Pinpoint the cell where the given text exists, returning its [X, Y] midpoint coordinate. 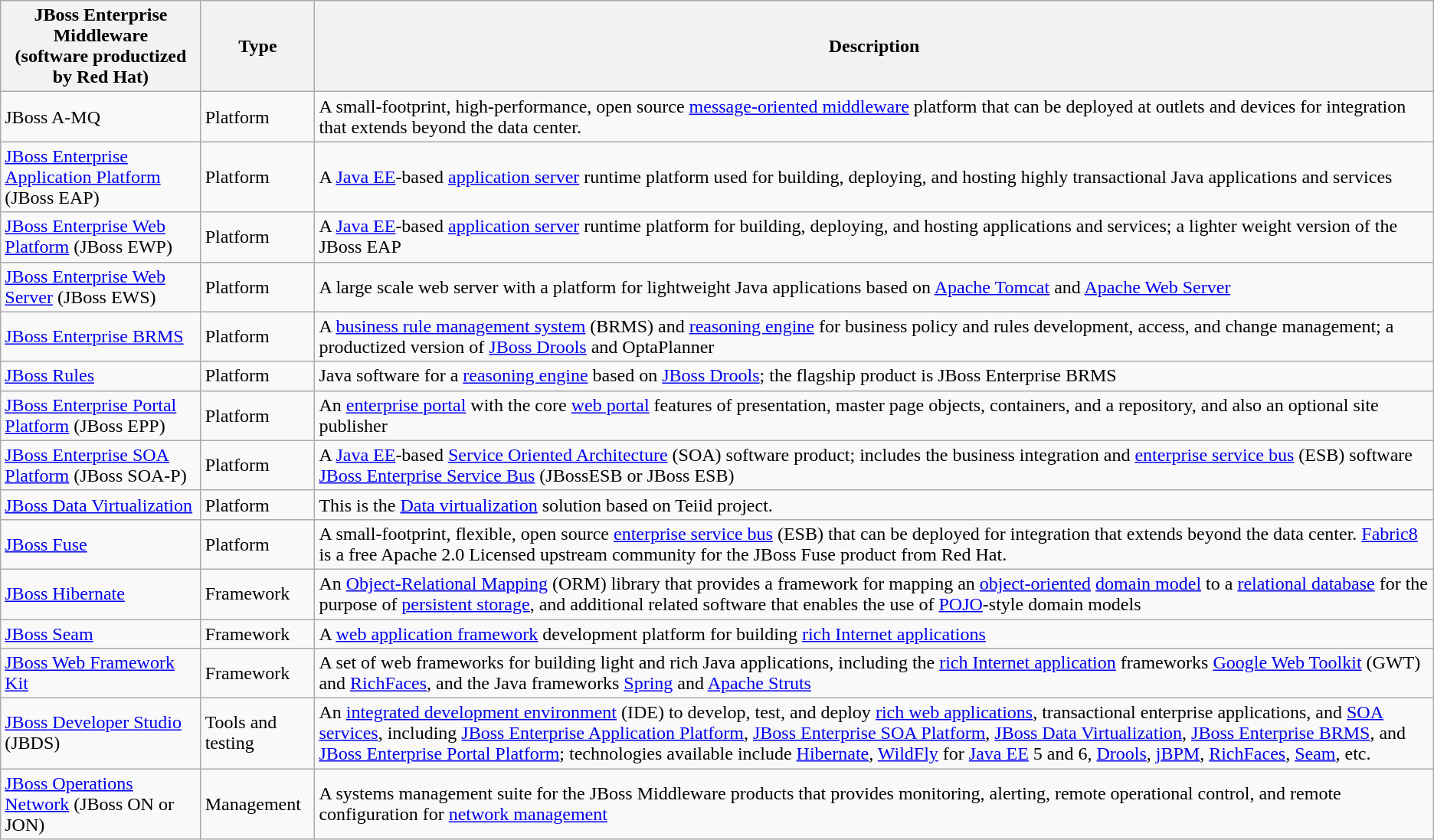
JBoss Developer Studio (JBDS) [101, 734]
Type [257, 46]
A large scale web server with a platform for lightweight Java applications based on Apache Tomcat and Apache Web Server [874, 286]
JBoss Operations Network (JBoss ON or JON) [101, 804]
A web application framework development platform for building rich Internet applications [874, 633]
JBoss Web Framework Kit [101, 674]
Management [257, 804]
JBoss Enterprise Application Platform (JBoss EAP) [101, 177]
JBoss Data Virtualization [101, 505]
A Java EE-based application server runtime platform used for building, deploying, and hosting highly transactional Java applications and services [874, 177]
JBoss Enterprise BRMS [101, 337]
JBoss Seam [101, 633]
JBoss Enterprise Web Server (JBoss EWS) [101, 286]
JBoss A-MQ [101, 116]
This is the Data virtualization solution based on Teiid project. [874, 505]
JBoss Hibernate [101, 594]
JBoss Enterprise SOA Platform (JBoss SOA-P) [101, 466]
Description [874, 46]
Tools and testing [257, 734]
JBoss Rules [101, 376]
JBoss Enterprise Web Platform (JBoss EWP) [101, 237]
JBoss Enterprise Middleware(software productized by Red Hat) [101, 46]
JBoss Fuse [101, 544]
Java software for a reasoning engine based on JBoss Drools; the flagship product is JBoss Enterprise BRMS [874, 376]
JBoss Enterprise Portal Platform (JBoss EPP) [101, 415]
